Extract the [x, y] coordinate from the center of the cell holding the provided text.  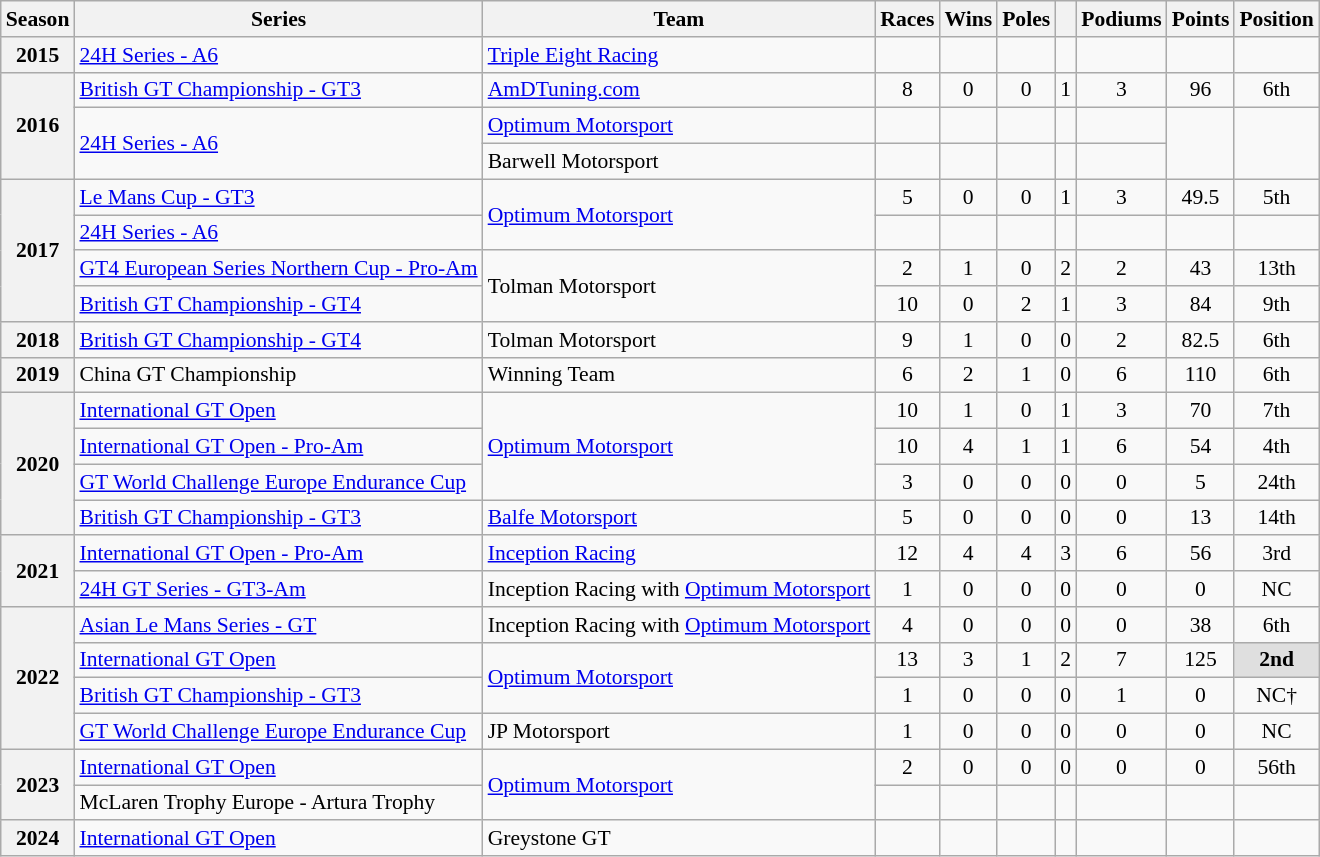
82.5 [1201, 340]
Series [278, 19]
2018 [38, 340]
9 [907, 340]
JP Motorsport [680, 732]
49.5 [1201, 197]
Barwell Motorsport [680, 162]
8 [907, 90]
110 [1201, 375]
43 [1201, 269]
70 [1201, 411]
125 [1201, 660]
Triple Eight Racing [680, 55]
GT4 European Series Northern Cup - Pro-Am [278, 269]
38 [1201, 625]
China GT Championship [278, 375]
13th [1276, 269]
24H GT Series - GT3-Am [278, 589]
Position [1276, 19]
56 [1201, 554]
5th [1276, 197]
2017 [38, 250]
2nd [1276, 660]
2015 [38, 55]
24th [1276, 482]
Season [38, 19]
9th [1276, 304]
96 [1201, 90]
Team [680, 19]
7th [1276, 411]
McLaren Trophy Europe - Artura Trophy [278, 803]
NC† [1276, 696]
Inception Racing [680, 554]
14th [1276, 518]
7 [1122, 660]
Le Mans Cup - GT3 [278, 197]
2021 [38, 572]
2016 [38, 126]
Poles [1026, 19]
2019 [38, 375]
84 [1201, 304]
Races [907, 19]
Winning Team [680, 375]
4th [1276, 447]
Podiums [1122, 19]
2020 [38, 464]
56th [1276, 767]
AmDTuning.com [680, 90]
2024 [38, 839]
Wins [968, 19]
Asian Le Mans Series - GT [278, 625]
2023 [38, 784]
54 [1201, 447]
12 [907, 554]
Greystone GT [680, 839]
Points [1201, 19]
3rd [1276, 554]
2022 [38, 678]
Balfe Motorsport [680, 518]
